Pinpoint the cell where the given text exists, returning its [x, y] midpoint coordinate. 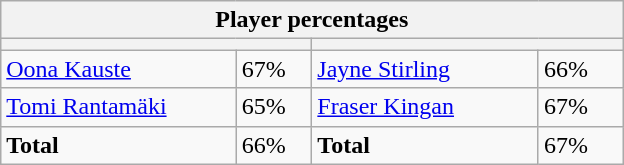
Fraser Kingan [426, 107]
Player percentages [312, 20]
Jayne Stirling [426, 69]
Tomi Rantamäki [118, 107]
65% [274, 107]
Oona Kauste [118, 69]
